Identify which cell holds the provided text, then report its (x, y) central coordinate. 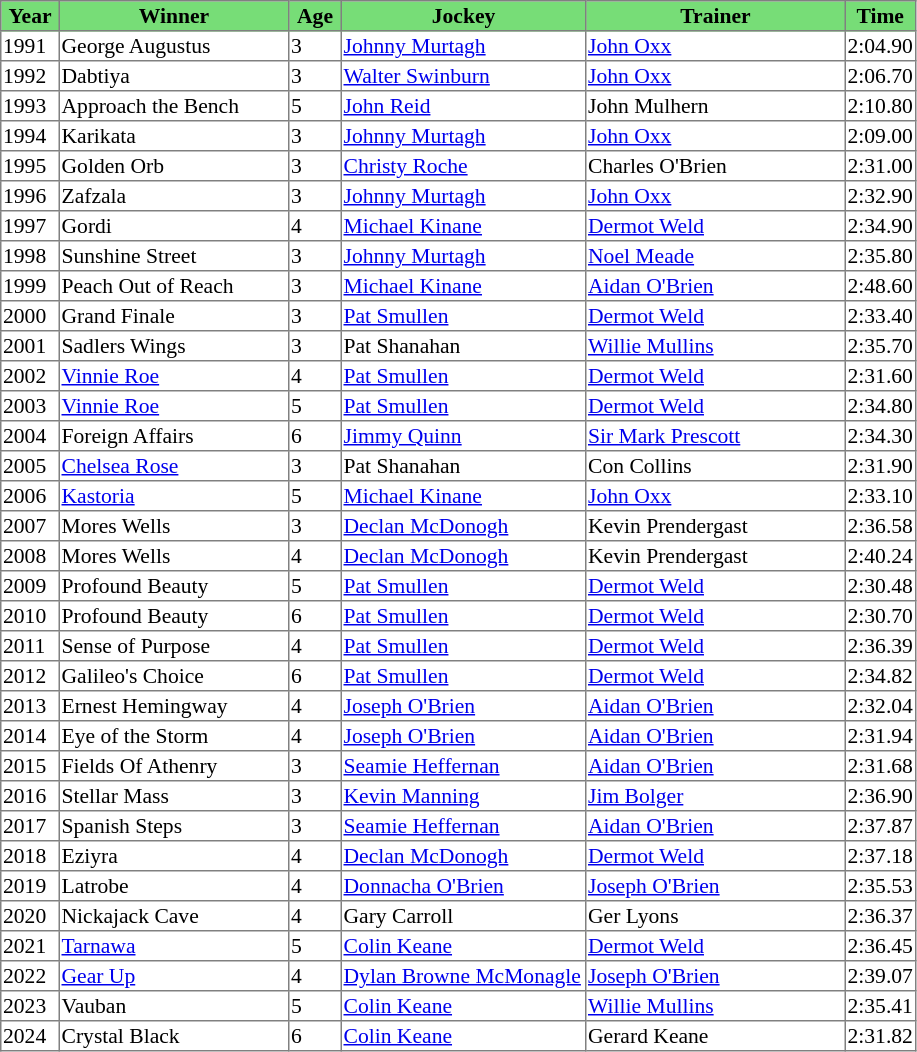
2:36.90 (880, 796)
2:37.18 (880, 856)
Jimmy Quinn (463, 436)
2:34.82 (880, 676)
2:09.00 (880, 136)
2:31.68 (880, 766)
2023 (30, 1006)
Nickajack Cave (174, 916)
2001 (30, 346)
1999 (30, 286)
Jockey (463, 16)
Winner (174, 16)
2004 (30, 436)
Dabtiya (174, 76)
Walter Swinburn (463, 76)
2005 (30, 466)
Stellar Mass (174, 796)
1994 (30, 136)
Time (880, 16)
Kastoria (174, 496)
2:36.39 (880, 646)
Sunshine Street (174, 256)
Fields Of Athenry (174, 766)
2015 (30, 766)
Kevin Manning (463, 796)
2:35.41 (880, 1006)
Ger Lyons (716, 916)
Latrobe (174, 886)
1998 (30, 256)
2:34.90 (880, 226)
John Reid (463, 106)
Con Collins (716, 466)
Christy Roche (463, 166)
2:39.07 (880, 976)
1992 (30, 76)
Approach the Bench (174, 106)
2:31.90 (880, 466)
Year (30, 16)
2010 (30, 616)
Karikata (174, 136)
Peach Out of Reach (174, 286)
2:40.24 (880, 556)
2:31.82 (880, 1036)
Grand Finale (174, 316)
2:04.90 (880, 46)
Gordi (174, 226)
2021 (30, 946)
Vauban (174, 1006)
Ernest Hemingway (174, 706)
Noel Meade (716, 256)
1996 (30, 196)
2:10.80 (880, 106)
2007 (30, 526)
2:36.45 (880, 946)
2002 (30, 376)
2:35.80 (880, 256)
Gerard Keane (716, 1036)
2024 (30, 1036)
Galileo's Choice (174, 676)
2:48.60 (880, 286)
1991 (30, 46)
2006 (30, 496)
Tarnawa (174, 946)
Sense of Purpose (174, 646)
2022 (30, 976)
2:36.58 (880, 526)
2:33.10 (880, 496)
Sir Mark Prescott (716, 436)
Gear Up (174, 976)
2008 (30, 556)
Zafzala (174, 196)
2:31.00 (880, 166)
2:31.60 (880, 376)
2:31.94 (880, 736)
2014 (30, 736)
2003 (30, 406)
Charles O'Brien (716, 166)
2020 (30, 916)
George Augustus (174, 46)
Spanish Steps (174, 826)
2:34.80 (880, 406)
2012 (30, 676)
2:30.70 (880, 616)
Donnacha O'Brien (463, 886)
2:32.04 (880, 706)
Golden Orb (174, 166)
Foreign Affairs (174, 436)
2:34.30 (880, 436)
2:06.70 (880, 76)
2019 (30, 886)
Gary Carroll (463, 916)
2017 (30, 826)
Age (315, 16)
2011 (30, 646)
2016 (30, 796)
2:35.70 (880, 346)
Eziyra (174, 856)
Dylan Browne McMonagle (463, 976)
2:32.90 (880, 196)
2:37.87 (880, 826)
Chelsea Rose (174, 466)
2:35.53 (880, 886)
2018 (30, 856)
2:36.37 (880, 916)
2013 (30, 706)
Crystal Black (174, 1036)
Sadlers Wings (174, 346)
2:33.40 (880, 316)
2:30.48 (880, 586)
1993 (30, 106)
John Mulhern (716, 106)
1997 (30, 226)
Jim Bolger (716, 796)
2000 (30, 316)
2009 (30, 586)
Eye of the Storm (174, 736)
Trainer (716, 16)
1995 (30, 166)
